Return [x, y] of the center of cell containing provided text 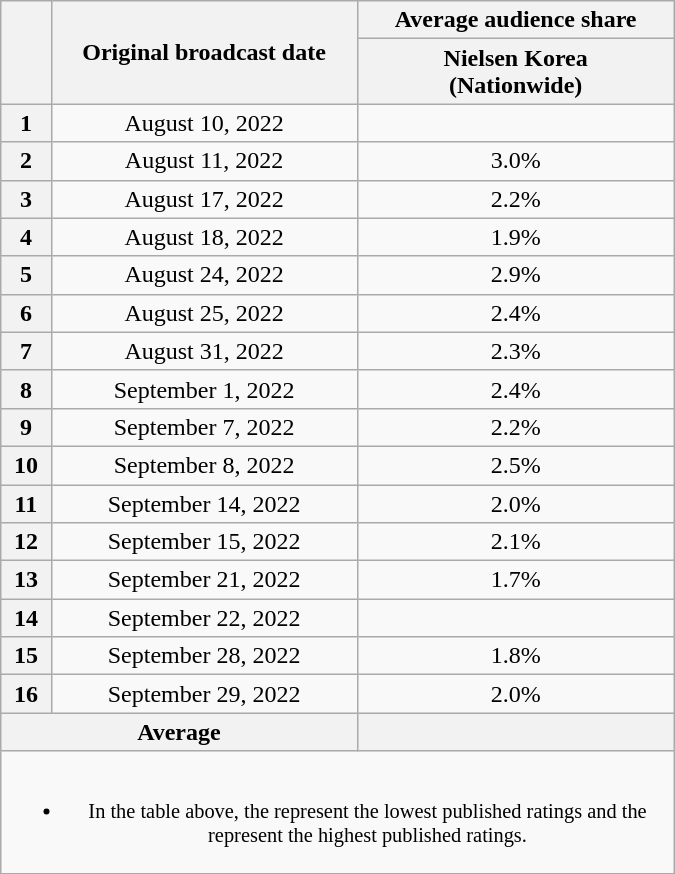
7 [26, 351]
September 8, 2022 [204, 465]
3 [26, 199]
11 [26, 503]
3.0% [516, 161]
September 21, 2022 [204, 580]
2.9% [516, 275]
16 [26, 694]
2.3% [516, 351]
13 [26, 580]
2.5% [516, 465]
August 18, 2022 [204, 237]
8 [26, 389]
September 7, 2022 [204, 427]
15 [26, 656]
Average audience share [516, 20]
5 [26, 275]
August 25, 2022 [204, 313]
September 22, 2022 [204, 618]
September 1, 2022 [204, 389]
Average [179, 732]
9 [26, 427]
August 10, 2022 [204, 123]
2.1% [516, 542]
Nielsen Korea(Nationwide) [516, 72]
14 [26, 618]
6 [26, 313]
September 29, 2022 [204, 694]
4 [26, 237]
10 [26, 465]
1.7% [516, 580]
12 [26, 542]
In the table above, the represent the lowest published ratings and the represent the highest published ratings. [338, 812]
Original broadcast date [204, 52]
August 31, 2022 [204, 351]
August 11, 2022 [204, 161]
1.8% [516, 656]
2 [26, 161]
1.9% [516, 237]
September 28, 2022 [204, 656]
1 [26, 123]
August 17, 2022 [204, 199]
August 24, 2022 [204, 275]
September 15, 2022 [204, 542]
September 14, 2022 [204, 503]
